Find where the given text appears and provide that cell's center as [X, Y] coordinate. 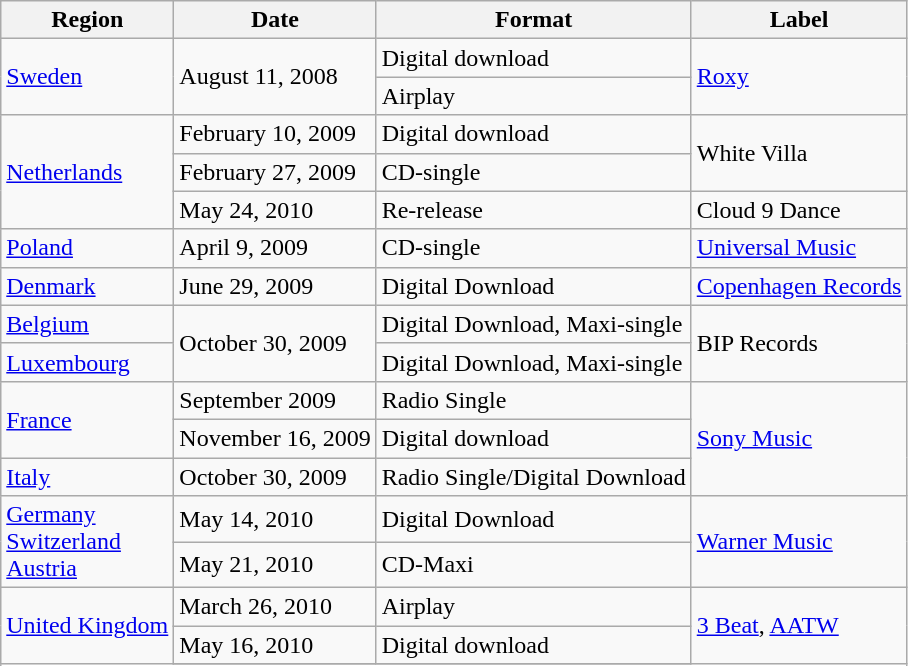
Region [88, 20]
Radio Single/Digital Download [534, 477]
Cloud 9 Dance [799, 210]
GermanySwitzerlandAustria [88, 542]
May 14, 2010 [275, 519]
May 16, 2010 [275, 645]
November 16, 2009 [275, 438]
Sony Music [799, 438]
February 27, 2009 [275, 172]
May 21, 2010 [275, 565]
Copenhagen Records [799, 286]
February 10, 2009 [275, 134]
3 Beat, AATW [799, 626]
Luxembourg [88, 362]
June 29, 2009 [275, 286]
CD-Maxi [534, 565]
April 9, 2009 [275, 248]
Netherlands [88, 172]
May 24, 2010 [275, 210]
Radio Single [534, 400]
September 2009 [275, 400]
France [88, 419]
Warner Music [799, 542]
BIP Records [799, 343]
Format [534, 20]
Universal Music [799, 248]
Date [275, 20]
Sweden [88, 77]
United Kingdom [88, 626]
March 26, 2010 [275, 607]
Poland [88, 248]
Denmark [88, 286]
August 11, 2008 [275, 77]
Italy [88, 477]
Re-release [534, 210]
Belgium [88, 324]
White Villa [799, 153]
Label [799, 20]
Roxy [799, 77]
